Return [X, Y] of the center of cell containing provided text 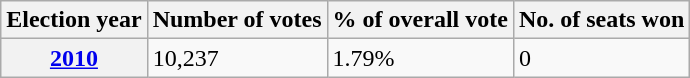
Election year [74, 20]
Number of votes [237, 20]
10,237 [237, 58]
2010 [74, 58]
No. of seats won [601, 20]
% of overall vote [420, 20]
0 [601, 58]
1.79% [420, 58]
